Return the (X, Y) coordinate for the center point of the cell that contains the specified text.  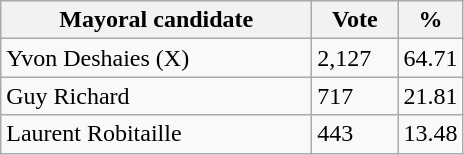
13.48 (430, 134)
443 (355, 134)
Mayoral candidate (156, 20)
Guy Richard (156, 96)
2,127 (355, 58)
Vote (355, 20)
717 (355, 96)
Yvon Deshaies (X) (156, 58)
21.81 (430, 96)
64.71 (430, 58)
Laurent Robitaille (156, 134)
% (430, 20)
